Output the (x, y) coordinate of the center of the cell containing the given text.  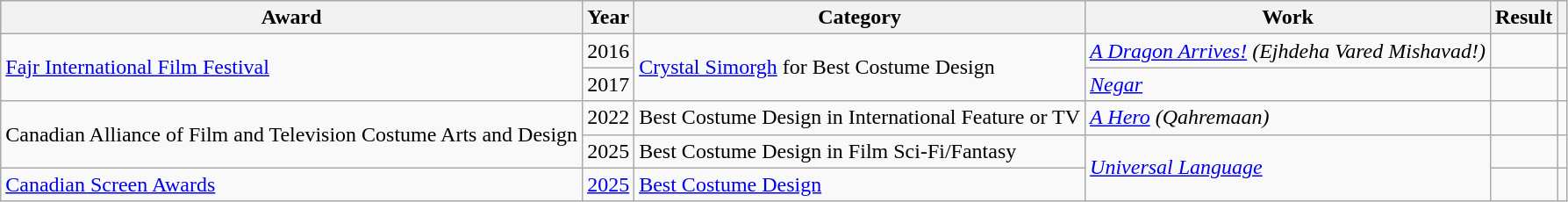
Negar (1288, 84)
Category (860, 18)
Universal Language (1288, 168)
Best Costume Design in International Feature or TV (860, 118)
Work (1288, 18)
2017 (609, 84)
Fajr International Film Festival (291, 68)
Year (609, 18)
A Dragon Arrives! (Ejhdeha Vared Mishavad!) (1288, 51)
Award (291, 18)
2022 (609, 118)
Crystal Simorgh for Best Costume Design (860, 68)
Best Costume Design in Film Sci-Fi/Fantasy (860, 151)
2016 (609, 51)
Canadian Screen Awards (291, 184)
Result (1523, 18)
A Hero (Qahremaan) (1288, 118)
Canadian Alliance of Film and Television Costume Arts and Design (291, 134)
Best Costume Design (860, 184)
